Output the [x, y] coordinate of the center of the cell containing the given text.  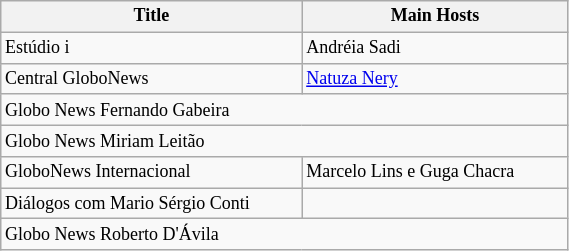
Globo News Fernando Gabeira [284, 110]
GloboNews Internacional [152, 172]
Title [152, 16]
Natuza Nery [435, 78]
Globo News Miriam Leitão [284, 140]
Marcelo Lins e Guga Chacra [435, 172]
Andréia Sadi [435, 48]
Diálogos com Mario Sérgio Conti [152, 204]
Globo News Roberto D'Ávila [284, 234]
Main Hosts [435, 16]
Estúdio i [152, 48]
Central GloboNews [152, 78]
